Find where the given text appears and provide that cell's center as [X, Y] coordinate. 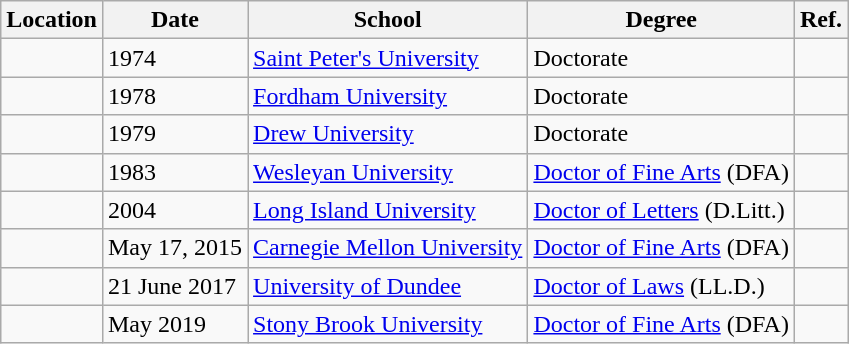
Stony Brook University [388, 324]
Doctor of Letters (D.Litt.) [662, 210]
1983 [174, 172]
May 17, 2015 [174, 248]
School [388, 20]
21 June 2017 [174, 286]
Drew University [388, 134]
Degree [662, 20]
1979 [174, 134]
1978 [174, 96]
Date [174, 20]
May 2019 [174, 324]
Saint Peter's University [388, 58]
Location [52, 20]
Ref. [820, 20]
Carnegie Mellon University [388, 248]
Doctor of Laws (LL.D.) [662, 286]
University of Dundee [388, 286]
1974 [174, 58]
Fordham University [388, 96]
2004 [174, 210]
Wesleyan University [388, 172]
Long Island University [388, 210]
